Locate the cell with the specified text and output its (X, Y) center coordinate. 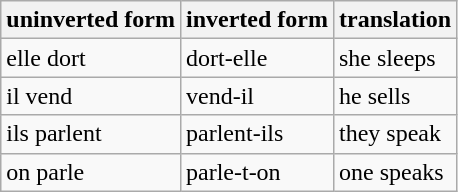
on parle (91, 172)
she sleeps (394, 58)
they speak (394, 134)
one speaks (394, 172)
dort-elle (256, 58)
he sells (394, 96)
parle-t-on (256, 172)
ils parlent (91, 134)
il vend (91, 96)
uninverted form (91, 20)
translation (394, 20)
elle dort (91, 58)
parlent-ils (256, 134)
inverted form (256, 20)
vend-il (256, 96)
